For the text-containing cell, return its midpoint in (X, Y) coordinate format. 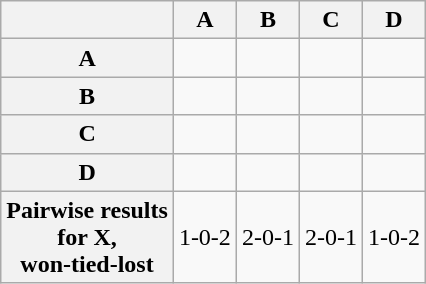
Pairwise resultsfor X,won-tied-lost (88, 237)
